For the text-containing cell, return its midpoint in (x, y) coordinate format. 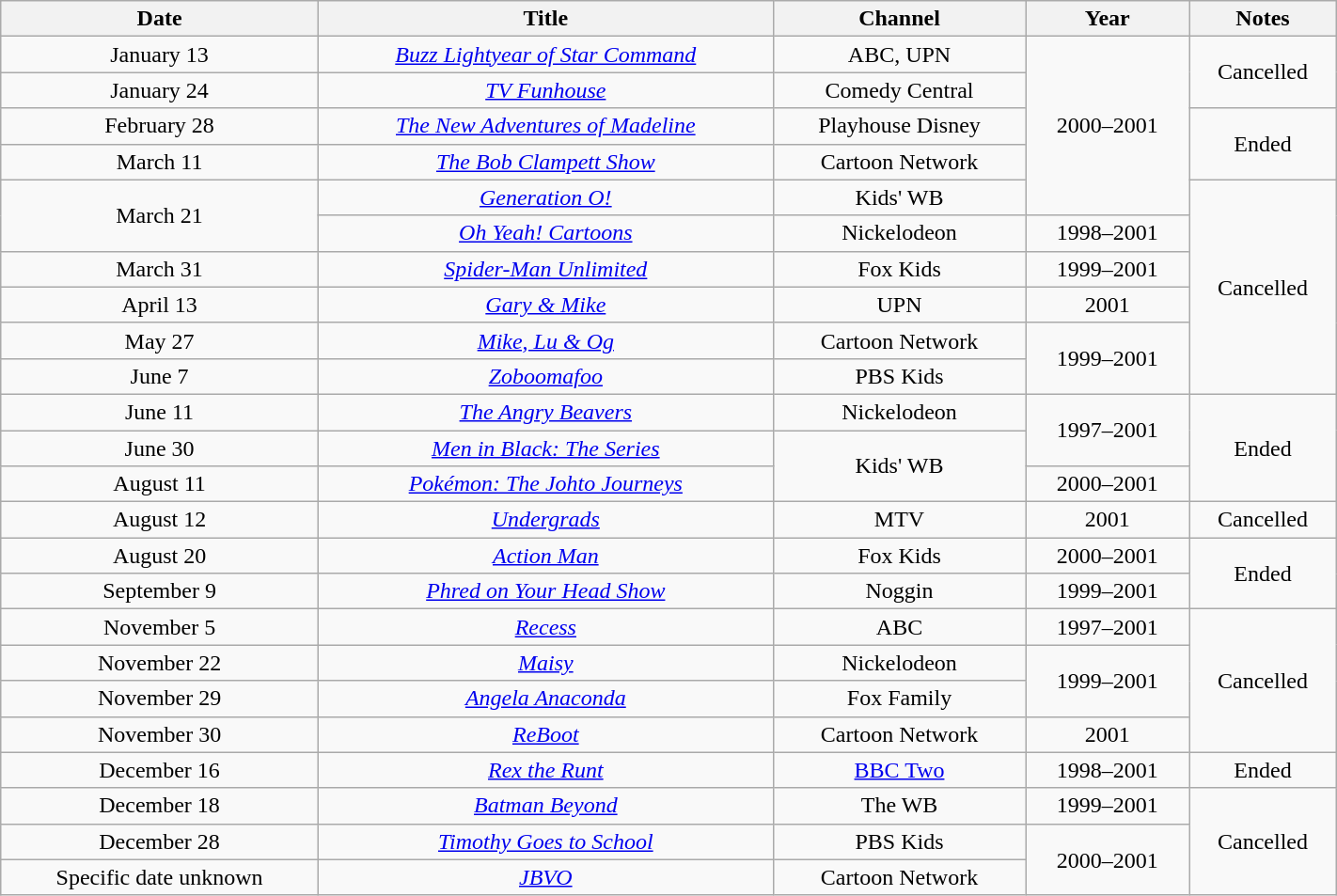
The Bob Clampett Show (545, 162)
Year (1108, 19)
Mike, Lu & Og (545, 340)
February 28 (160, 126)
June 11 (160, 412)
Zoboomafoo (545, 376)
November 22 (160, 663)
Batman Beyond (545, 806)
August 11 (160, 484)
Maisy (545, 663)
Recess (545, 627)
Channel (899, 19)
May 27 (160, 340)
Spider-Man Unlimited (545, 269)
Date (160, 19)
ABC, UPN (899, 55)
December 18 (160, 806)
JBVO (545, 877)
Undergrads (545, 520)
November 29 (160, 699)
Pokémon: The Johto Journeys (545, 484)
August 12 (160, 520)
Playhouse Disney (899, 126)
January 13 (160, 55)
BBC Two (899, 770)
ReBoot (545, 734)
December 16 (160, 770)
The New Adventures of Madeline (545, 126)
June 7 (160, 376)
Timothy Goes to School (545, 841)
Noggin (899, 591)
The Angry Beavers (545, 412)
Fox Family (899, 699)
April 13 (160, 305)
November 5 (160, 627)
Generation O! (545, 197)
Title (545, 19)
Action Man (545, 556)
March 31 (160, 269)
UPN (899, 305)
March 21 (160, 215)
The WB (899, 806)
December 28 (160, 841)
Buzz Lightyear of Star Command (545, 55)
Gary & Mike (545, 305)
Phred on Your Head Show (545, 591)
MTV (899, 520)
Angela Anaconda (545, 699)
September 9 (160, 591)
ABC (899, 627)
Rex the Runt (545, 770)
Oh Yeah! Cartoons (545, 233)
Comedy Central (899, 90)
August 20 (160, 556)
June 30 (160, 448)
January 24 (160, 90)
Notes (1263, 19)
November 30 (160, 734)
Men in Black: The Series (545, 448)
March 11 (160, 162)
TV Funhouse (545, 90)
Specific date unknown (160, 877)
